Capture the cell that displays the provided text and extract its (x, y) central coordinate. 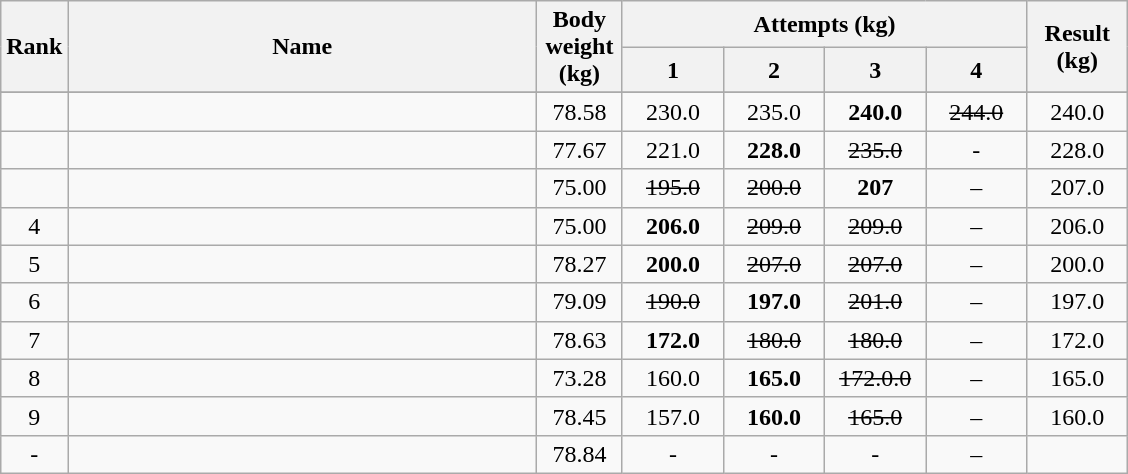
207 (876, 188)
78.27 (579, 264)
78.58 (579, 112)
6 (34, 302)
201.0 (876, 302)
190.0 (672, 302)
78.63 (579, 340)
2 (774, 70)
1 (672, 70)
79.09 (579, 302)
230.0 (672, 112)
157.0 (672, 416)
172.0.0 (876, 378)
5 (34, 264)
78.45 (579, 416)
9 (34, 416)
Rank (34, 47)
244.0 (976, 112)
221.0 (672, 150)
Name (302, 47)
Attempts (kg) (824, 24)
8 (34, 378)
195.0 (672, 188)
3 (876, 70)
73.28 (579, 378)
7 (34, 340)
78.84 (579, 454)
77.67 (579, 150)
Body weight (kg) (579, 47)
Result (kg) (1078, 47)
